Pinpoint the cell where the given text exists, returning its [X, Y] midpoint coordinate. 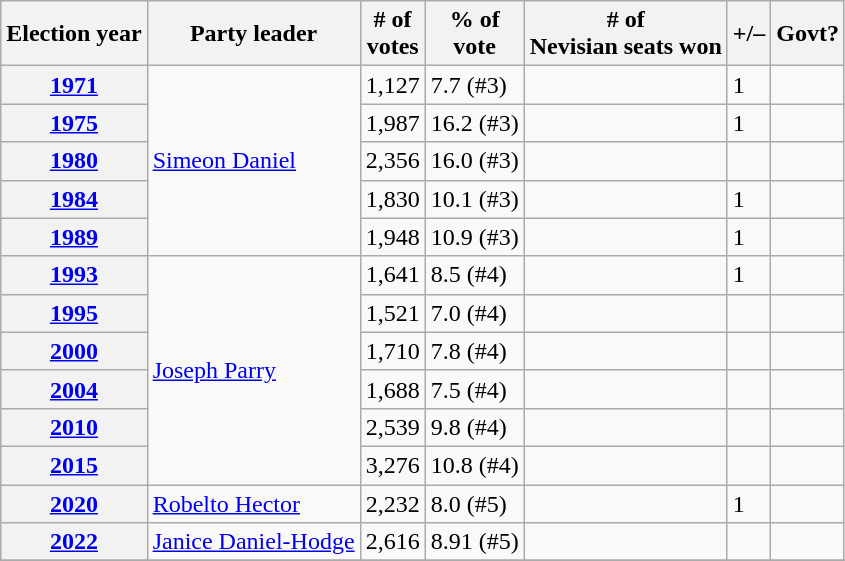
7.5 (#4) [474, 389]
16.2 (#3) [474, 123]
# ofvotes [392, 34]
1980 [74, 161]
Govt? [808, 34]
2,539 [392, 427]
% ofvote [474, 34]
2022 [74, 542]
1,948 [392, 237]
2,356 [392, 161]
2020 [74, 503]
8.5 (#4) [474, 275]
1993 [74, 275]
2015 [74, 465]
7.0 (#4) [474, 313]
10.9 (#3) [474, 237]
8.91 (#5) [474, 542]
2,616 [392, 542]
Party leader [254, 34]
1975 [74, 123]
1989 [74, 237]
16.0 (#3) [474, 161]
# ofNevisian seats won [626, 34]
1,987 [392, 123]
Simeon Daniel [254, 161]
1,710 [392, 351]
3,276 [392, 465]
2000 [74, 351]
Joseph Parry [254, 370]
1,127 [392, 85]
8.0 (#5) [474, 503]
9.8 (#4) [474, 427]
2004 [74, 389]
7.7 (#3) [474, 85]
1971 [74, 85]
Janice Daniel-Hodge [254, 542]
2,232 [392, 503]
1,688 [392, 389]
7.8 (#4) [474, 351]
Robelto Hector [254, 503]
Election year [74, 34]
1,830 [392, 199]
1,521 [392, 313]
1,641 [392, 275]
10.8 (#4) [474, 465]
2010 [74, 427]
10.1 (#3) [474, 199]
1984 [74, 199]
+/– [748, 34]
1995 [74, 313]
